Find where the given text appears and provide that cell's center as (X, Y) coordinate. 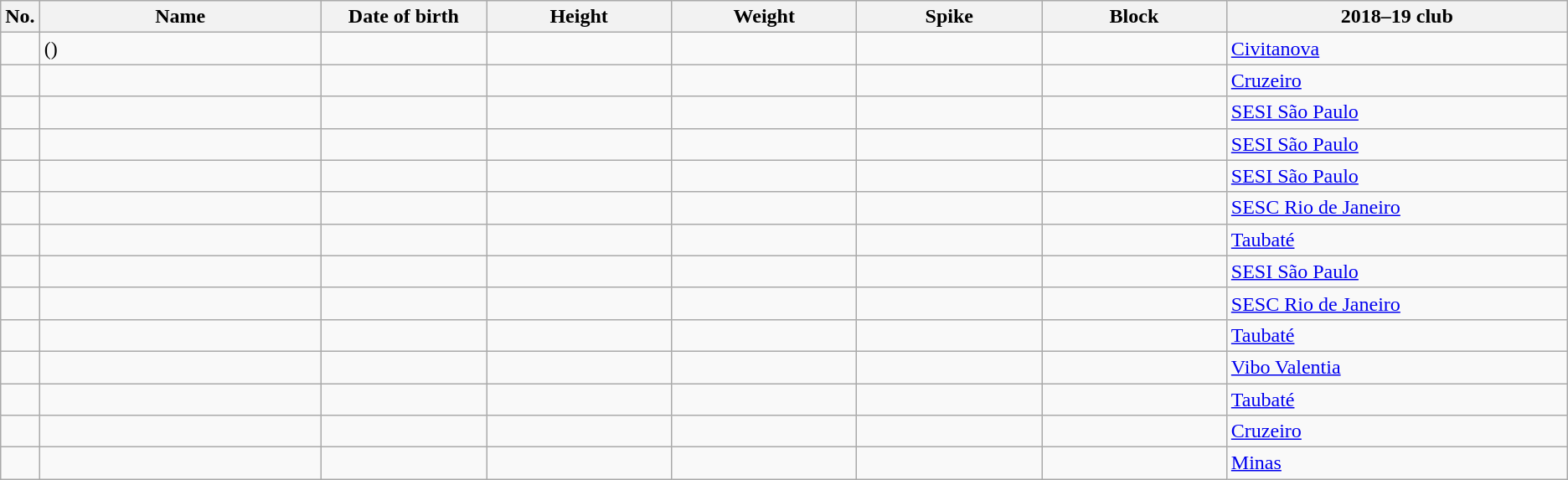
Date of birth (404, 17)
Block (1134, 17)
No. (20, 17)
Name (180, 17)
Civitanova (1397, 49)
Weight (764, 17)
Height (578, 17)
() (180, 49)
2018–19 club (1397, 17)
Minas (1397, 463)
Spike (950, 17)
Vibo Valentia (1397, 367)
